Search for the cell housing the specified text and yield its [x, y] center coordinate. 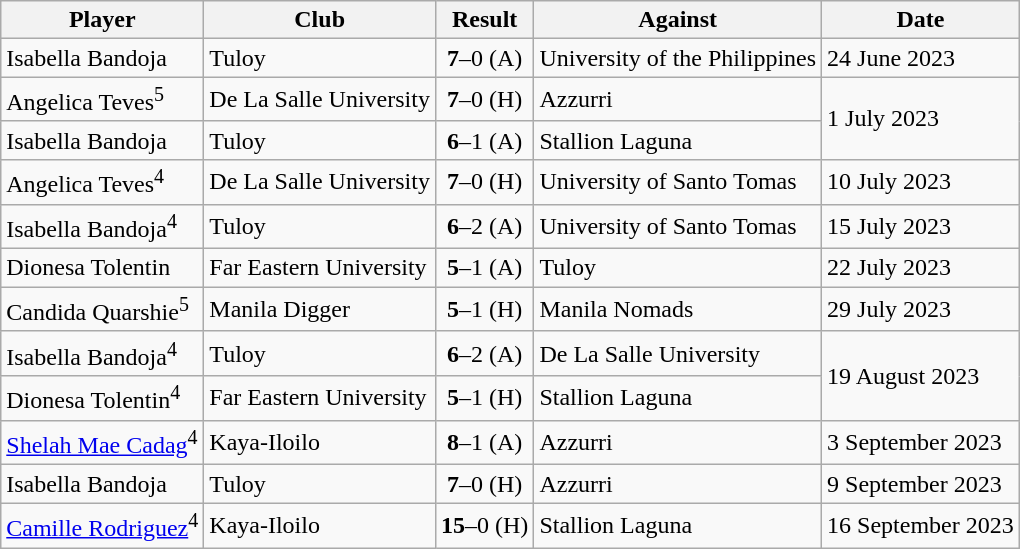
Candida Quarshie5 [102, 310]
9 September 2023 [921, 484]
Club [320, 20]
16 September 2023 [921, 526]
15–0 (H) [484, 526]
Dionesa Tolentin [102, 268]
Manila Digger [320, 310]
22 July 2023 [921, 268]
3 September 2023 [921, 442]
1 July 2023 [921, 118]
5–1 (A) [484, 268]
Result [484, 20]
7–0 (A) [484, 58]
Against [678, 20]
19 August 2023 [921, 376]
29 July 2023 [921, 310]
Angelica Teves5 [102, 100]
24 June 2023 [921, 58]
Date [921, 20]
Player [102, 20]
6–1 (A) [484, 140]
15 July 2023 [921, 226]
Camille Rodriguez4 [102, 526]
University of the Philippines [678, 58]
10 July 2023 [921, 182]
Angelica Teves4 [102, 182]
Shelah Mae Cadag4 [102, 442]
Manila Nomads [678, 310]
8–1 (A) [484, 442]
Dionesa Tolentin4 [102, 398]
